Scan for the cell matching the given text and deliver its [X, Y] coordinate at center. 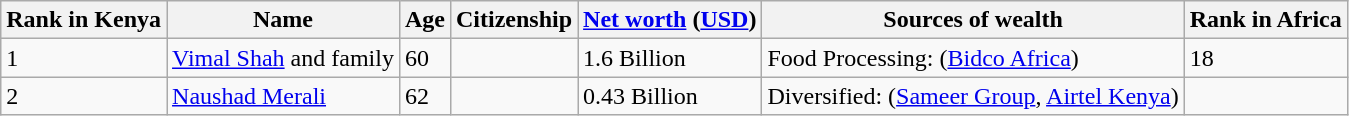
1.6 Billion [670, 58]
Diversified: (Sameer Group, Airtel Kenya) [973, 96]
Net worth (USD) [670, 20]
18 [1266, 58]
62 [424, 96]
Naushad Merali [284, 96]
Name [284, 20]
2 [84, 96]
Food Processing: (Bidco Africa) [973, 58]
Rank in Africa [1266, 20]
1 [84, 58]
Rank in Kenya [84, 20]
Citizenship [514, 20]
60 [424, 58]
0.43 Billion [670, 96]
Age [424, 20]
Vimal Shah and family [284, 58]
Sources of wealth [973, 20]
